Provide the (x, y) coordinate of the cell's center where the given text is located.  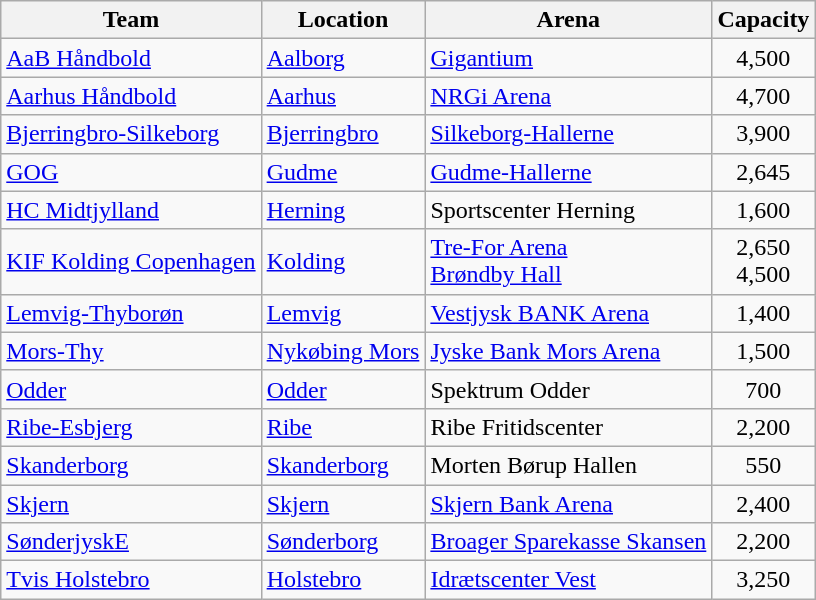
Tvis Holstebro (131, 580)
GOG (131, 172)
Lemvig-Thyborøn (131, 313)
Capacity (764, 20)
Nykøbing Mors (343, 351)
Ribe (343, 427)
KIF Kolding Copenhagen (131, 262)
Aarhus (343, 96)
Jyske Bank Mors Arena (568, 351)
2,6504,500 (764, 262)
NRGi Arena (568, 96)
Bjerringbro-Silkeborg (131, 134)
Gudme (343, 172)
Ribe-Esbjerg (131, 427)
Arena (568, 20)
Kolding (343, 262)
Spektrum Odder (568, 389)
Gigantium (568, 58)
Morten Børup Hallen (568, 465)
1,500 (764, 351)
Mors-Thy (131, 351)
2,645 (764, 172)
Vestjysk BANK Arena (568, 313)
700 (764, 389)
Sønderborg (343, 542)
Bjerringbro (343, 134)
4,500 (764, 58)
Herning (343, 210)
4,700 (764, 96)
Lemvig (343, 313)
Gudme-Hallerne (568, 172)
1,400 (764, 313)
Idrætscenter Vest (568, 580)
Skjern Bank Arena (568, 503)
Tre-For ArenaBrøndby Hall (568, 262)
AaB Håndbold (131, 58)
Ribe Fritidscenter (568, 427)
Holstebro (343, 580)
Silkeborg-Hallerne (568, 134)
Team (131, 20)
Aarhus Håndbold (131, 96)
3,250 (764, 580)
Sportscenter Herning (568, 210)
Aalborg (343, 58)
550 (764, 465)
HC Midtjylland (131, 210)
SønderjyskE (131, 542)
3,900 (764, 134)
1,600 (764, 210)
Location (343, 20)
2,400 (764, 503)
Broager Sparekasse Skansen (568, 542)
